Provide the (X, Y) coordinate of the cell's center where the given text is located.  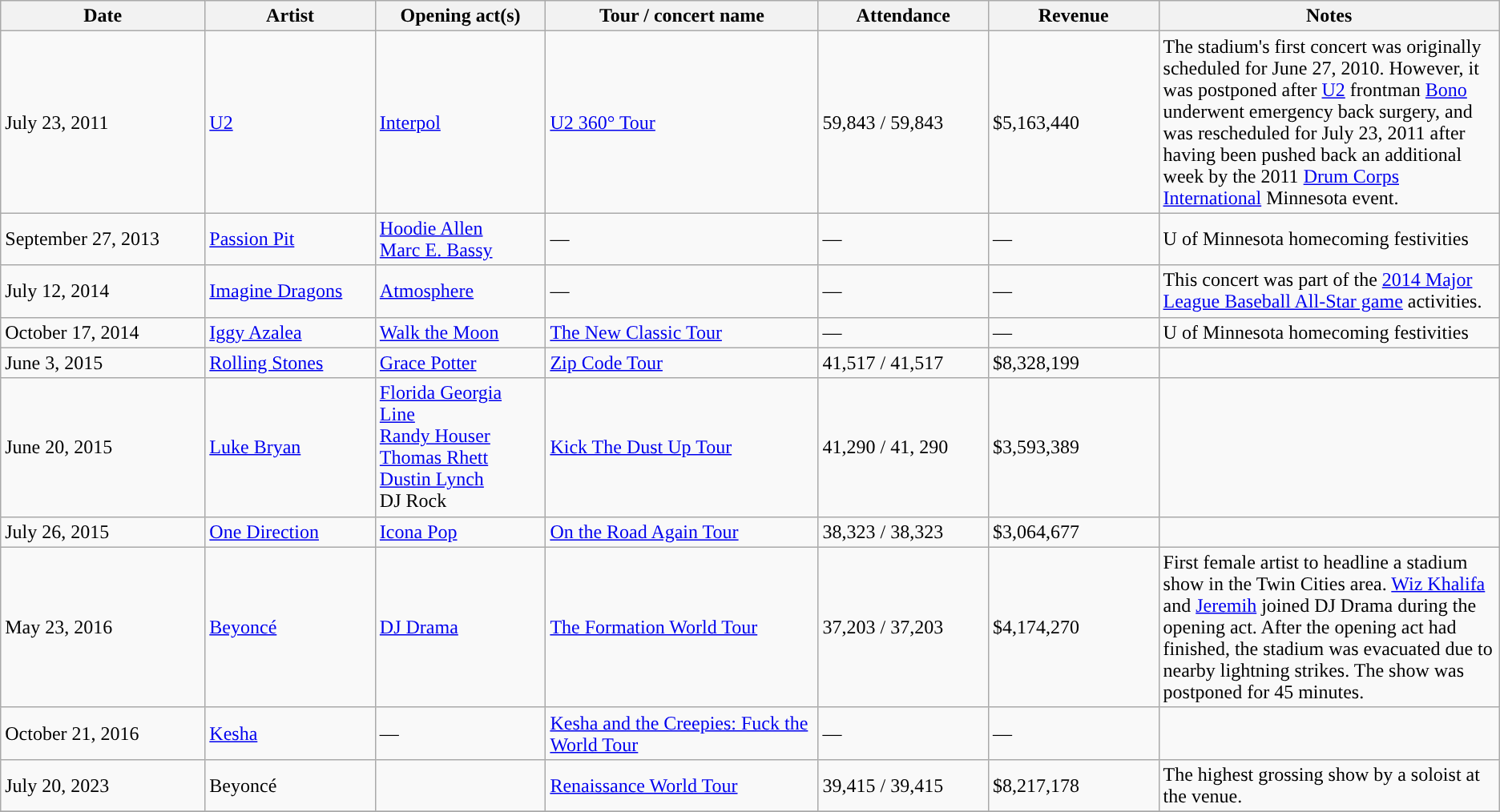
Passion Pit (290, 239)
Tour / concert name (682, 16)
October 17, 2014 (103, 332)
On the Road Again Tour (682, 532)
$5,163,440 (1074, 122)
Kesha and the Creepies: Fuck the World Tour (682, 734)
October 21, 2016 (103, 734)
Florida Georgia LineRandy HouserThomas RhettDustin LynchDJ Rock (460, 447)
59,843 / 59,843 (904, 122)
Revenue (1074, 16)
Iggy Azalea (290, 332)
$8,217,178 (1074, 785)
This concert was part of the 2014 Major League Baseball All-Star game activities. (1329, 291)
Hoodie AllenMarc E. Bassy (460, 239)
July 20, 2023 (103, 785)
41,290 / 41, 290 (904, 447)
Rolling Stones (290, 363)
May 23, 2016 (103, 627)
The New Classic Tour (682, 332)
July 23, 2011 (103, 122)
$3,064,677 (1074, 532)
Walk the Moon (460, 332)
Luke Bryan (290, 447)
Interpol (460, 122)
Kick The Dust Up Tour (682, 447)
41,517 / 41,517 (904, 363)
Icona Pop (460, 532)
Kesha (290, 734)
One Direction (290, 532)
U2 360° Tour (682, 122)
Attendance (904, 16)
Atmosphere (460, 291)
July 12, 2014 (103, 291)
July 26, 2015 (103, 532)
Imagine Dragons (290, 291)
$4,174,270 (1074, 627)
Zip Code Tour (682, 363)
U2 (290, 122)
June 20, 2015 (103, 447)
Artist (290, 16)
June 3, 2015 (103, 363)
$8,328,199 (1074, 363)
$3,593,389 (1074, 447)
The highest grossing show by a soloist at the venue. (1329, 785)
Grace Potter (460, 363)
Notes (1329, 16)
Renaissance World Tour (682, 785)
37,203 / 37,203 (904, 627)
The Formation World Tour (682, 627)
DJ Drama (460, 627)
Opening act(s) (460, 16)
38,323 / 38,323 (904, 532)
September 27, 2013 (103, 239)
Date (103, 16)
39,415 / 39,415 (904, 785)
